For the text-containing cell, return its midpoint in [x, y] coordinate format. 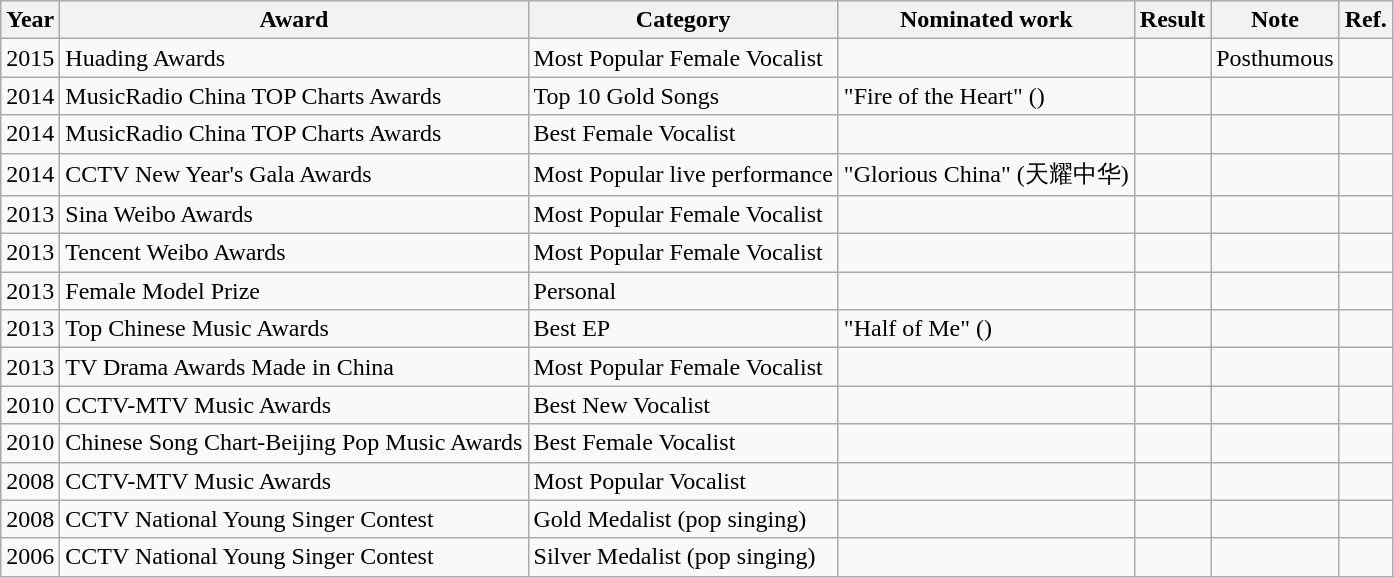
Nominated work [986, 20]
"Fire of the Heart" () [986, 96]
Silver Medalist (pop singing) [683, 557]
TV Drama Awards Made in China [294, 367]
Best New Vocalist [683, 405]
Year [30, 20]
"Half of Me" () [986, 329]
"Glorious China" (天耀中华) [986, 174]
Posthumous [1275, 58]
Most Popular live performance [683, 174]
Category [683, 20]
2015 [30, 58]
Huading Awards [294, 58]
Best EP [683, 329]
Tencent Weibo Awards [294, 253]
2006 [30, 557]
Personal [683, 291]
CCTV New Year's Gala Awards [294, 174]
Award [294, 20]
Most Popular Vocalist [683, 481]
Result [1172, 20]
Note [1275, 20]
Chinese Song Chart-Beijing Pop Music Awards [294, 443]
Female Model Prize [294, 291]
Sina Weibo Awards [294, 215]
Gold Medalist (pop singing) [683, 519]
Ref. [1366, 20]
Top Chinese Music Awards [294, 329]
Top 10 Gold Songs [683, 96]
